Extract the [X, Y] coordinate from the center of the cell holding the provided text.  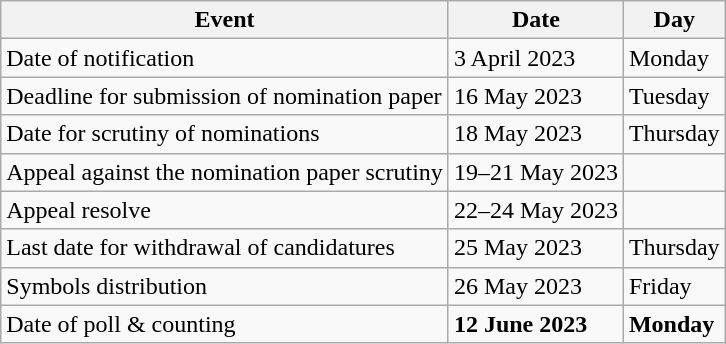
18 May 2023 [536, 134]
Deadline for submission of nomination paper [225, 96]
12 June 2023 [536, 324]
Appeal against the nomination paper scrutiny [225, 172]
19–21 May 2023 [536, 172]
3 April 2023 [536, 58]
Date for scrutiny of nominations [225, 134]
26 May 2023 [536, 286]
Date of notification [225, 58]
Date of poll & counting [225, 324]
Friday [674, 286]
16 May 2023 [536, 96]
25 May 2023 [536, 248]
22–24 May 2023 [536, 210]
Event [225, 20]
Day [674, 20]
Appeal resolve [225, 210]
Last date for withdrawal of candidatures [225, 248]
Symbols distribution [225, 286]
Tuesday [674, 96]
Date [536, 20]
